Determine the (X, Y) coordinate at the center of the cell enclosing the given text.  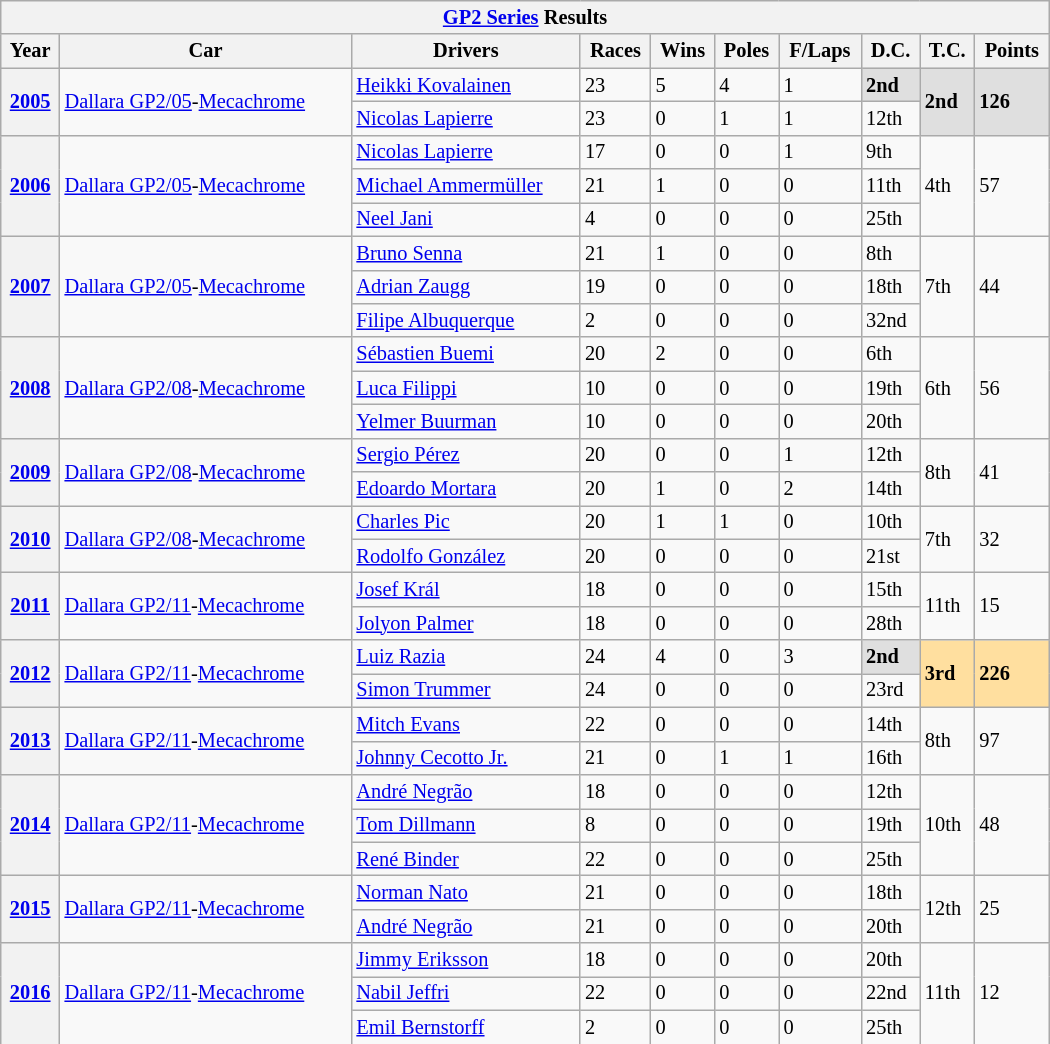
Charles Pic (466, 522)
Drivers (466, 51)
226 (1012, 674)
5 (683, 85)
2013 (30, 740)
Car (206, 51)
2011 (30, 606)
32 (1012, 538)
44 (1012, 286)
2010 (30, 538)
Josef Král (466, 589)
Norman Nato (466, 892)
T.C. (947, 51)
2015 (30, 908)
2014 (30, 824)
Tom Dillmann (466, 825)
Jimmy Eriksson (466, 960)
Rodolfo González (466, 556)
57 (1012, 186)
Emil Bernstorff (466, 1027)
Sébastien Buemi (466, 354)
2009 (30, 472)
Bruno Senna (466, 253)
32nd (890, 320)
Luca Filippi (466, 388)
126 (1012, 102)
Adrian Zaugg (466, 287)
Luiz Razia (466, 657)
Simon Trummer (466, 690)
Points (1012, 51)
8 (616, 825)
Jolyon Palmer (466, 623)
Races (616, 51)
2012 (30, 674)
2006 (30, 186)
2008 (30, 388)
12 (1012, 994)
21st (890, 556)
48 (1012, 824)
15 (1012, 606)
2016 (30, 994)
3rd (947, 674)
23rd (890, 690)
D.C. (890, 51)
Sergio Pérez (466, 455)
Year (30, 51)
F/Laps (820, 51)
Mitch Evans (466, 724)
28th (890, 623)
2005 (30, 102)
Michael Ammermüller (466, 186)
9th (890, 152)
25 (1012, 908)
16th (890, 758)
Johnny Cecotto Jr. (466, 758)
15th (890, 589)
Wins (683, 51)
41 (1012, 472)
Neel Jani (466, 219)
17 (616, 152)
2007 (30, 286)
97 (1012, 740)
3 (820, 657)
René Binder (466, 859)
22nd (890, 993)
Filipe Albuquerque (466, 320)
GP2 Series Results (525, 17)
4th (947, 186)
Yelmer Buurman (466, 421)
19 (616, 287)
Poles (746, 51)
Heikki Kovalainen (466, 85)
56 (1012, 388)
Edoardo Mortara (466, 489)
Nabil Jeffri (466, 993)
